Determine the [X, Y] coordinate at the center of the cell enclosing the given text.  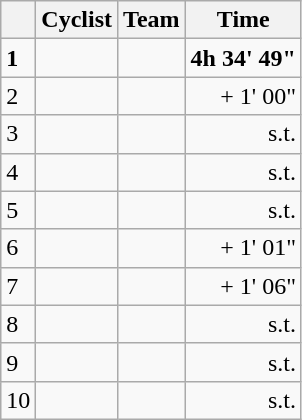
2 [18, 96]
6 [18, 248]
4 [18, 172]
+ 1' 06" [243, 286]
7 [18, 286]
+ 1' 01" [243, 248]
9 [18, 362]
10 [18, 400]
+ 1' 00" [243, 96]
3 [18, 134]
1 [18, 58]
5 [18, 210]
4h 34' 49" [243, 58]
8 [18, 324]
Time [243, 20]
Team [152, 20]
Cyclist [77, 20]
